Search for the cell housing the specified text and yield its (x, y) center coordinate. 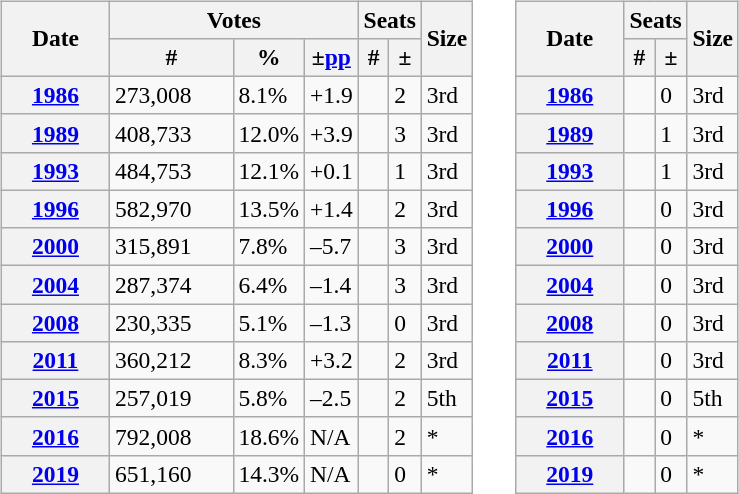
8.3% (269, 361)
6.4% (269, 285)
315,891 (172, 247)
–1.4 (332, 285)
13.5% (269, 209)
230,335 (172, 323)
651,160 (172, 474)
360,212 (172, 361)
+3.2 (332, 361)
+1.9 (332, 96)
5.1% (269, 323)
12.1% (269, 171)
±pp (332, 58)
+0.1 (332, 171)
792,008 (172, 436)
–5.7 (332, 247)
257,019 (172, 399)
273,008 (172, 96)
+1.4 (332, 209)
408,733 (172, 133)
18.6% (269, 436)
–2.5 (332, 399)
14.3% (269, 474)
12.0% (269, 133)
582,970 (172, 209)
% (269, 58)
–1.3 (332, 323)
Votes (234, 20)
5.8% (269, 399)
+3.9 (332, 133)
287,374 (172, 285)
7.8% (269, 247)
8.1% (269, 96)
484,753 (172, 171)
